Identify which cell holds the provided text, then report its (x, y) central coordinate. 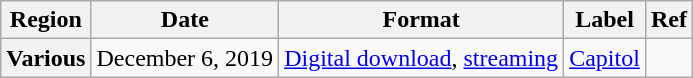
Various (46, 58)
Label (605, 20)
Capitol (605, 58)
Format (422, 20)
Ref (668, 20)
December 6, 2019 (185, 58)
Region (46, 20)
Digital download, streaming (422, 58)
Date (185, 20)
